Scan for the cell matching the given text and deliver its [X, Y] coordinate at center. 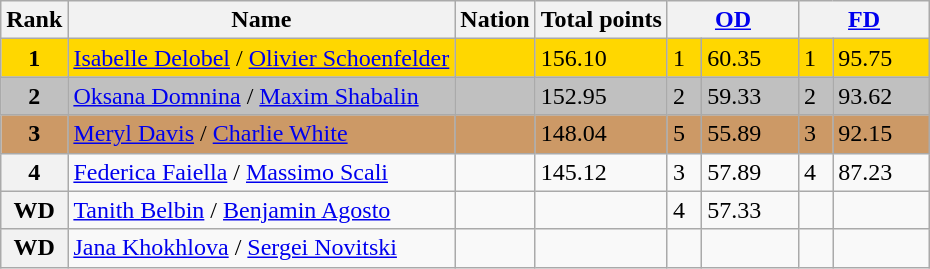
87.23 [882, 172]
152.95 [601, 96]
148.04 [601, 134]
Isabelle Delobel / Olivier Schoenfelder [262, 58]
145.12 [601, 172]
5 [684, 134]
Federica Faiella / Massimo Scali [262, 172]
60.35 [750, 58]
Nation [495, 20]
156.10 [601, 58]
Jana Khokhlova / Sergei Novitski [262, 248]
95.75 [882, 58]
59.33 [750, 96]
Total points [601, 20]
Oksana Domnina / Maxim Shabalin [262, 96]
OD [732, 20]
Tanith Belbin / Benjamin Agosto [262, 210]
55.89 [750, 134]
92.15 [882, 134]
Name [262, 20]
93.62 [882, 96]
Meryl Davis / Charlie White [262, 134]
57.89 [750, 172]
57.33 [750, 210]
FD [864, 20]
Rank [34, 20]
